Determine the [x, y] coordinate at the center of the cell enclosing the given text.  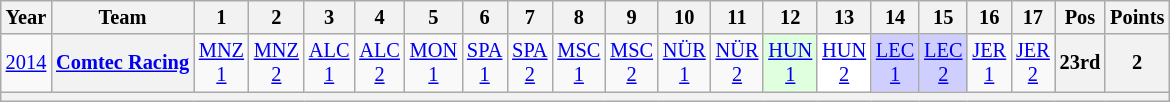
HUN1 [790, 63]
15 [943, 17]
MON1 [434, 63]
1 [222, 17]
MNZ1 [222, 63]
4 [379, 17]
MSC2 [632, 63]
LEC1 [895, 63]
LEC2 [943, 63]
5 [434, 17]
MSC1 [578, 63]
NÜR1 [684, 63]
ALC1 [329, 63]
23rd [1080, 63]
11 [738, 17]
3 [329, 17]
16 [989, 17]
NÜR2 [738, 63]
9 [632, 17]
14 [895, 17]
JER1 [989, 63]
12 [790, 17]
2014 [26, 63]
JER2 [1033, 63]
Points [1137, 17]
17 [1033, 17]
Year [26, 17]
Comtec Racing [122, 63]
SPA2 [530, 63]
10 [684, 17]
HUN2 [844, 63]
MNZ2 [276, 63]
ALC2 [379, 63]
Pos [1080, 17]
7 [530, 17]
Team [122, 17]
8 [578, 17]
13 [844, 17]
SPA1 [484, 63]
6 [484, 17]
